Search for the cell housing the specified text and yield its [X, Y] center coordinate. 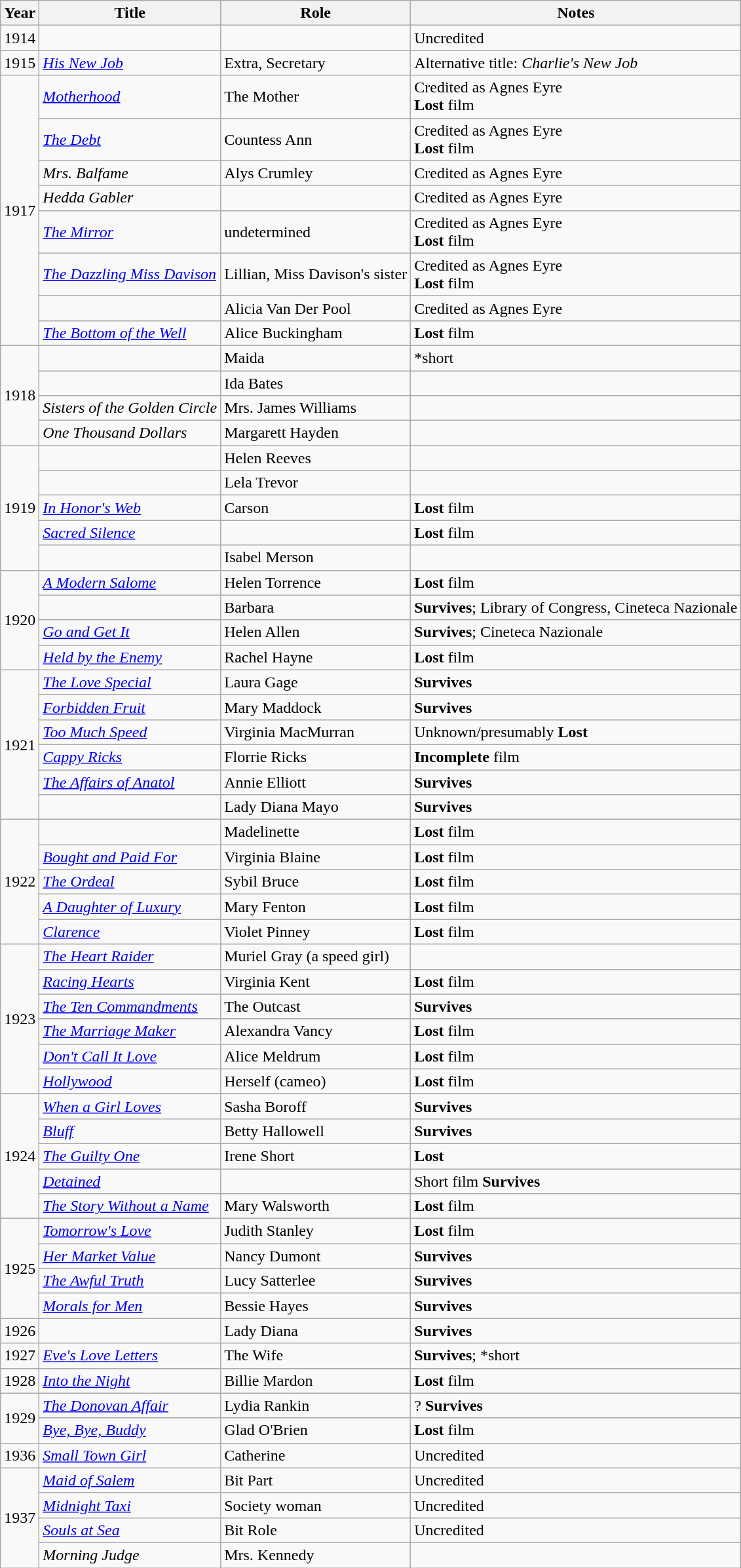
1936 [20, 1455]
Virginia Kent [316, 982]
Bought and Paid For [130, 857]
Too Much Speed [130, 732]
Sasha Boroff [316, 1106]
Lost [576, 1156]
Short film Survives [576, 1181]
Hedda Gabler [130, 198]
1927 [20, 1356]
Morning Judge [130, 1555]
Forbidden Fruit [130, 707]
Lady Diana Mayo [316, 807]
Detained [130, 1181]
The Awful Truth [130, 1281]
Her Market Value [130, 1256]
1926 [20, 1331]
Glad O'Brien [316, 1430]
Lady Diana [316, 1331]
1917 [20, 210]
Mrs. Balfame [130, 173]
The Bottom of the Well [130, 333]
Bye, Bye, Buddy [130, 1430]
Lillian, Miss Davison's sister [316, 274]
Maida [316, 358]
A Modern Salome [130, 583]
His New Job [130, 63]
Into the Night [130, 1381]
Maid of Salem [130, 1480]
Margarett Hayden [316, 433]
Mrs. James Williams [316, 408]
Annie Elliott [316, 782]
Isabel Merson [316, 558]
Held by the Enemy [130, 657]
Helen Reeves [316, 458]
1924 [20, 1156]
1937 [20, 1518]
Ida Bates [316, 383]
The Donovan Affair [130, 1405]
Helen Torrence [316, 583]
The Ordeal [130, 882]
1922 [20, 882]
Small Town Girl [130, 1455]
The Mother [316, 97]
Mary Maddock [316, 707]
Helen Allen [316, 632]
*short [576, 358]
Carson [316, 508]
1915 [20, 63]
Herself (cameo) [316, 1081]
Racing Hearts [130, 982]
Virginia Blaine [316, 857]
Title [130, 13]
Society woman [316, 1505]
1925 [20, 1269]
Mary Walsworth [316, 1206]
Survives; Cineteca Nazionale [576, 632]
One Thousand Dollars [130, 433]
Extra, Secretary [316, 63]
Lela Trevor [316, 483]
Betty Hallowell [316, 1131]
The Wife [316, 1356]
Don't Call It Love [130, 1056]
1918 [20, 395]
A Daughter of Luxury [130, 907]
Alicia Van Der Pool [316, 308]
Eve's Love Letters [130, 1356]
Survives; Library of Congress, Cineteca Nazionale [576, 607]
Notes [576, 13]
The Heart Raider [130, 957]
Bit Part [316, 1480]
Lydia Rankin [316, 1405]
Billie Mardon [316, 1381]
1921 [20, 744]
Motherhood [130, 97]
Alice Buckingham [316, 333]
Morals for Men [130, 1306]
Year [20, 13]
Mrs. Kennedy [316, 1555]
Florrie Ricks [316, 757]
Sybil Bruce [316, 882]
Midnight Taxi [130, 1505]
Madelinette [316, 832]
Rachel Hayne [316, 657]
Alternative title: Charlie's New Job [576, 63]
Bit Role [316, 1530]
Survives; *short [576, 1356]
The Mirror [130, 232]
Irene Short [316, 1156]
The Marriage Maker [130, 1031]
Incomplete film [576, 757]
Alys Crumley [316, 173]
The Debt [130, 139]
Role [316, 13]
Lucy Satterlee [316, 1281]
Muriel Gray (a speed girl) [316, 957]
Violet Pinney [316, 932]
Go and Get It [130, 632]
1923 [20, 1019]
Cappy Ricks [130, 757]
Sisters of the Golden Circle [130, 408]
Bluff [130, 1131]
The Story Without a Name [130, 1206]
Souls at Sea [130, 1530]
The Guilty One [130, 1156]
Sacred Silence [130, 533]
Judith Stanley [316, 1231]
The Outcast [316, 1006]
undetermined [316, 232]
Tomorrow's Love [130, 1231]
Nancy Dumont [316, 1256]
Countess Ann [316, 139]
1920 [20, 620]
1929 [20, 1418]
The Ten Commandments [130, 1006]
Catherine [316, 1455]
The Affairs of Anatol [130, 782]
? Survives [576, 1405]
The Dazzling Miss Davison [130, 274]
Unknown/presumably Lost [576, 732]
Bessie Hayes [316, 1306]
Alexandra Vancy [316, 1031]
1928 [20, 1381]
1914 [20, 38]
The Love Special [130, 682]
Clarence [130, 932]
Alice Meldrum [316, 1056]
Barbara [316, 607]
Hollywood [130, 1081]
In Honor's Web [130, 508]
Laura Gage [316, 682]
Virginia MacMurran [316, 732]
When a Girl Loves [130, 1106]
1919 [20, 508]
Mary Fenton [316, 907]
